Determine the [X, Y] coordinate at the center of the cell enclosing the given text.  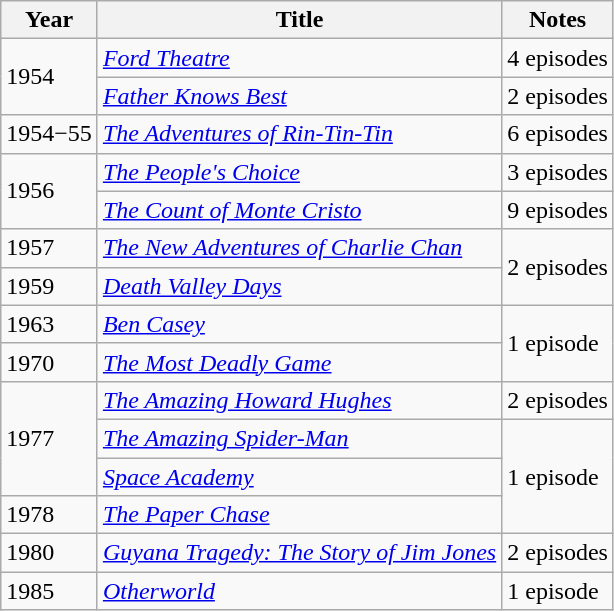
9 episodes [558, 210]
Notes [558, 20]
The Most Deadly Game [299, 362]
Father Knows Best [299, 96]
The New Adventures of Charlie Chan [299, 248]
Death Valley Days [299, 286]
1954−55 [50, 134]
3 episodes [558, 172]
1970 [50, 362]
Ben Casey [299, 324]
1978 [50, 515]
1963 [50, 324]
1954 [50, 77]
Space Academy [299, 477]
Title [299, 20]
The Paper Chase [299, 515]
The Adventures of Rin-Tin-Tin [299, 134]
Guyana Tragedy: The Story of Jim Jones [299, 553]
Otherworld [299, 591]
The Amazing Howard Hughes [299, 400]
The Count of Monte Cristo [299, 210]
4 episodes [558, 58]
1977 [50, 438]
1985 [50, 591]
1959 [50, 286]
The People's Choice [299, 172]
1957 [50, 248]
1956 [50, 191]
6 episodes [558, 134]
The Amazing Spider-Man [299, 438]
Ford Theatre [299, 58]
Year [50, 20]
1980 [50, 553]
